Output the (x, y) coordinate of the center of the cell containing the given text.  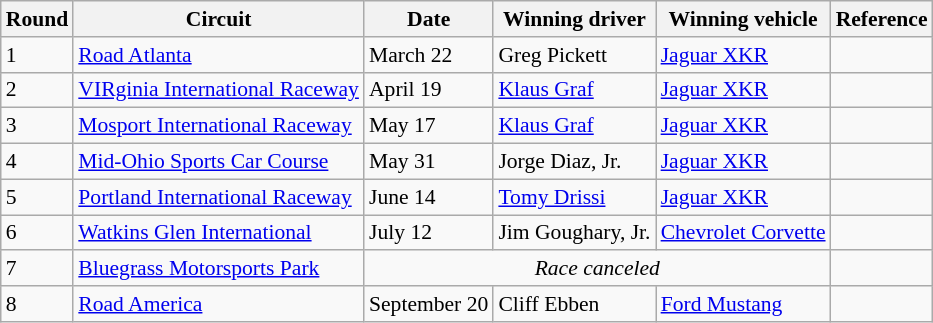
3 (38, 126)
September 20 (428, 304)
1 (38, 55)
May 31 (428, 162)
Jorge Diaz, Jr. (574, 162)
Road America (218, 304)
Bluegrass Motorsports Park (218, 269)
Mosport International Raceway (218, 126)
8 (38, 304)
March 22 (428, 55)
VIRginia International Raceway (218, 90)
Portland International Raceway (218, 197)
Mid-Ohio Sports Car Course (218, 162)
May 17 (428, 126)
7 (38, 269)
Watkins Glen International (218, 233)
Greg Pickett (574, 55)
4 (38, 162)
Round (38, 19)
Reference (882, 19)
Chevrolet Corvette (744, 233)
Tomy Drissi (574, 197)
Date (428, 19)
Race canceled (598, 269)
6 (38, 233)
June 14 (428, 197)
April 19 (428, 90)
July 12 (428, 233)
Winning vehicle (744, 19)
Ford Mustang (744, 304)
Cliff Ebben (574, 304)
Road Atlanta (218, 55)
Jim Goughary, Jr. (574, 233)
2 (38, 90)
Circuit (218, 19)
Winning driver (574, 19)
5 (38, 197)
